Scan for the cell matching the given text and deliver its (x, y) coordinate at center. 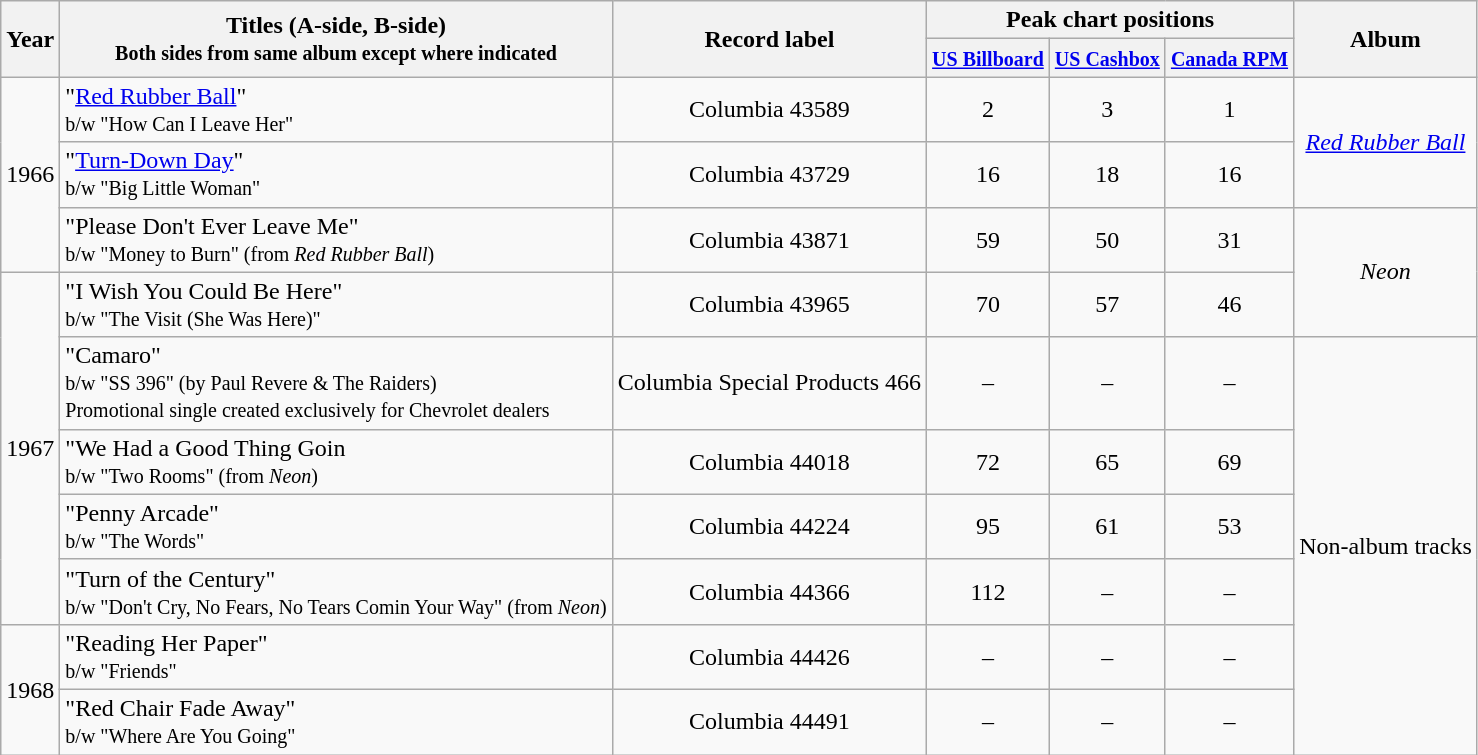
Columbia 43729 (769, 174)
US Cashbox (1107, 58)
Columbia Special Products 466 (769, 383)
Album (1386, 39)
US Billboard (988, 58)
2 (988, 110)
Record label (769, 39)
Columbia 44426 (769, 656)
72 (988, 462)
"We Had a Good Thing Goinb/w "Two Rooms" (from Neon) (336, 462)
Red Rubber Ball (1386, 142)
"Penny Arcade"b/w "The Words" (336, 526)
Peak chart positions (1110, 20)
"Turn of the Century"b/w "Don't Cry, No Fears, No Tears Comin Your Way" (from Neon) (336, 592)
Non-album tracks (1386, 546)
1968 (30, 689)
Columbia 43965 (769, 304)
"Red Chair Fade Away"b/w "Where Are You Going" (336, 722)
Canada RPM (1229, 58)
95 (988, 526)
Columbia 43871 (769, 240)
Year (30, 39)
59 (988, 240)
65 (1107, 462)
1 (1229, 110)
Columbia 44018 (769, 462)
57 (1107, 304)
"I Wish You Could Be Here"b/w "The Visit (She Was Here)" (336, 304)
Titles (A-side, B-side)Both sides from same album except where indicated (336, 39)
3 (1107, 110)
Columbia 43589 (769, 110)
"Camaro"b/w "SS 396" (by Paul Revere & The Raiders)Promotional single created exclusively for Chevrolet dealers (336, 383)
1967 (30, 448)
46 (1229, 304)
31 (1229, 240)
Columbia 44224 (769, 526)
53 (1229, 526)
50 (1107, 240)
18 (1107, 174)
"Turn-Down Day"b/w "Big Little Woman" (336, 174)
70 (988, 304)
"Reading Her Paper"b/w "Friends" (336, 656)
Columbia 44491 (769, 722)
Neon (1386, 272)
"Please Don't Ever Leave Me"b/w "Money to Burn" (from Red Rubber Ball) (336, 240)
"Red Rubber Ball"b/w "How Can I Leave Her" (336, 110)
61 (1107, 526)
Columbia 44366 (769, 592)
69 (1229, 462)
112 (988, 592)
1966 (30, 174)
